Capture the cell that displays the provided text and extract its (x, y) central coordinate. 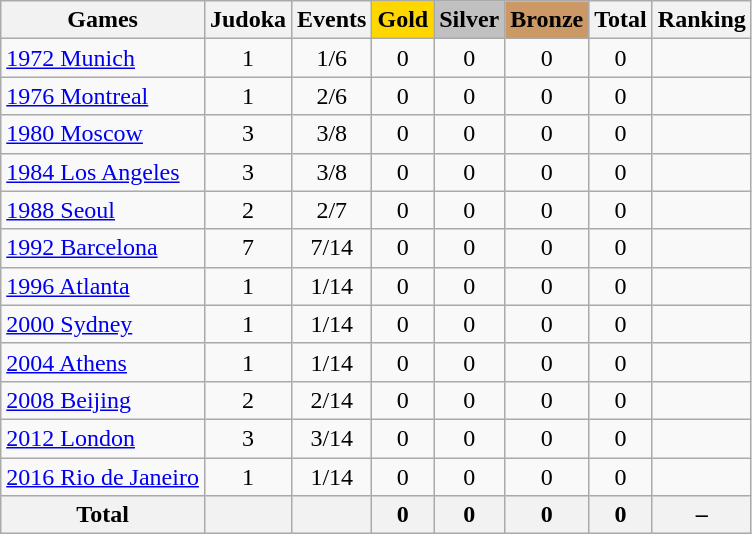
Silver (470, 20)
2/7 (332, 210)
2004 Athens (103, 362)
1980 Moscow (103, 134)
1988 Seoul (103, 210)
1984 Los Angeles (103, 172)
Events (332, 20)
7 (248, 248)
Bronze (547, 20)
Games (103, 20)
2012 London (103, 438)
7/14 (332, 248)
1/6 (332, 58)
2/6 (332, 96)
1976 Montreal (103, 96)
Gold (403, 20)
Judoka (248, 20)
2/14 (332, 400)
2000 Sydney (103, 324)
1972 Munich (103, 58)
2008 Beijing (103, 400)
1996 Atlanta (103, 286)
3/14 (332, 438)
Ranking (702, 20)
2016 Rio de Janeiro (103, 477)
1992 Barcelona (103, 248)
– (702, 515)
